For the text-containing cell, return its midpoint in [x, y] coordinate format. 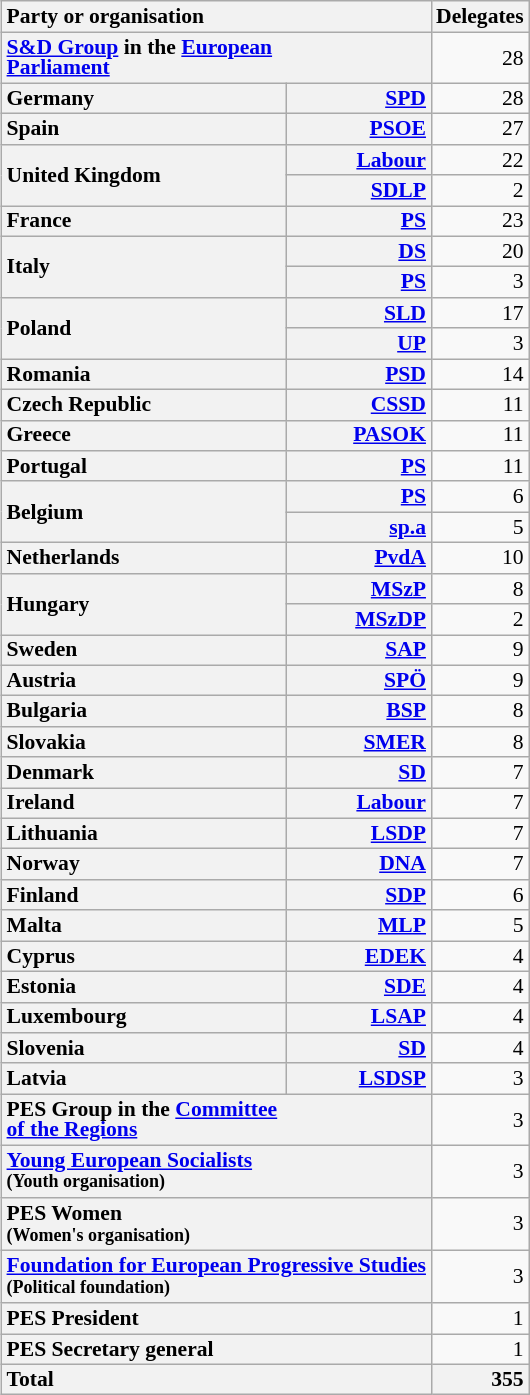
S&D Group in the EuropeanParliament [217, 58]
Spain [144, 130]
Germany [144, 98]
27 [480, 130]
Ireland [144, 804]
PES Group in the Committeeof the Regions [217, 1120]
10 [480, 558]
UP [359, 344]
Finland [144, 896]
Poland [144, 328]
SDE [359, 986]
Belgium [144, 512]
Estonia [144, 986]
Delegates [480, 16]
Cyprus [144, 956]
Denmark [144, 772]
Netherlands [144, 558]
Luxembourg [144, 1018]
22 [480, 160]
Norway [144, 864]
SLD [359, 314]
PES Women(Women's organisation) [217, 1224]
Slovakia [144, 742]
Greece [144, 436]
sp.a [359, 528]
Malta [144, 926]
PSD [359, 374]
France [144, 222]
MSzDP [359, 620]
PvdA [359, 558]
United Kingdom [144, 174]
DS [359, 252]
Hungary [144, 604]
SPÖ [359, 680]
Slovenia [144, 1048]
Young European Socialists(Youth organisation) [217, 1172]
Party or organisation [217, 16]
LSDSP [359, 1078]
Bulgaria [144, 712]
Portugal [144, 466]
LSAP [359, 1018]
14 [480, 374]
Total [217, 1380]
DNA [359, 864]
EDEK [359, 956]
Italy [144, 266]
PES Secretary general [217, 1350]
20 [480, 252]
SPD [359, 98]
SMER [359, 742]
SAP [359, 650]
BSP [359, 712]
Latvia [144, 1078]
Austria [144, 680]
MSzP [359, 588]
Foundation for European Progressive Studies(Political foundation) [217, 1276]
MLP [359, 926]
SDP [359, 896]
17 [480, 314]
Romania [144, 374]
Sweden [144, 650]
23 [480, 222]
Czech Republic [144, 404]
SDLP [359, 190]
355 [480, 1380]
PES President [217, 1318]
PASOK [359, 436]
LSDP [359, 834]
PSOE [359, 130]
Lithuania [144, 834]
CSSD [359, 404]
